Find where the given text appears and provide that cell's center as (X, Y) coordinate. 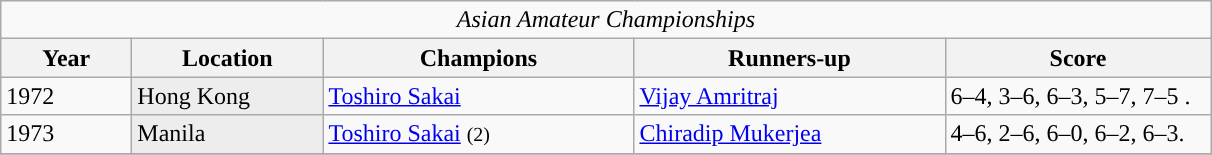
Year (66, 58)
Location (228, 58)
4–6, 2–6, 6–0, 6–2, 6–3. (1078, 134)
6–4, 3–6, 6–3, 5–7, 7–5 . (1078, 96)
Chiradip Mukerjea (790, 134)
Vijay Amritraj (790, 96)
Manila (228, 134)
Toshiro Sakai (478, 96)
Score (1078, 58)
Champions (478, 58)
Asian Amateur Championships (606, 20)
Runners-up (790, 58)
1973 (66, 134)
Toshiro Sakai (2) (478, 134)
1972 (66, 96)
Hong Kong (228, 96)
